Capture the cell that displays the provided text and extract its (x, y) central coordinate. 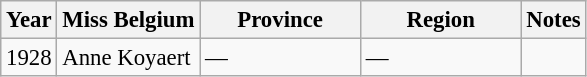
Region (440, 20)
Anne Koyaert (128, 58)
Year (29, 20)
Notes (554, 20)
Miss Belgium (128, 20)
Province (280, 20)
1928 (29, 58)
